Search for the cell housing the specified text and yield its (X, Y) center coordinate. 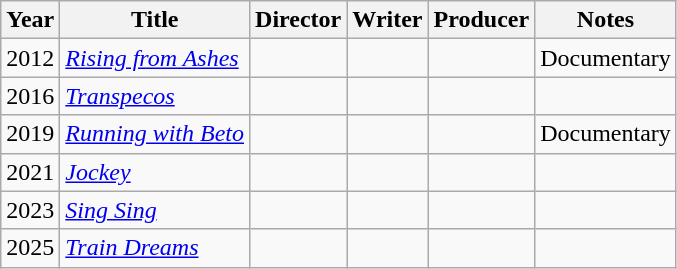
Train Dreams (155, 248)
Running with Beto (155, 134)
Jockey (155, 172)
2012 (30, 58)
Director (298, 20)
Year (30, 20)
2025 (30, 248)
Title (155, 20)
Notes (606, 20)
Writer (388, 20)
2021 (30, 172)
2023 (30, 210)
Producer (482, 20)
2019 (30, 134)
Sing Sing (155, 210)
Transpecos (155, 96)
2016 (30, 96)
Rising from Ashes (155, 58)
